For the text-containing cell, return its midpoint in (x, y) coordinate format. 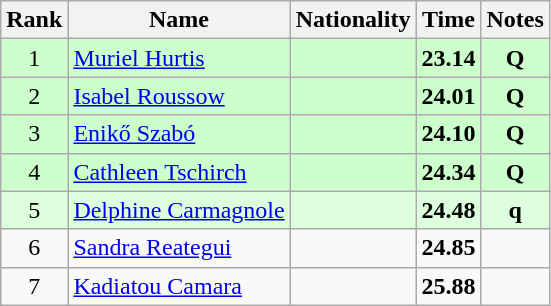
Sandra Reategui (179, 248)
Delphine Carmagnole (179, 210)
24.85 (448, 248)
6 (34, 248)
Nationality (353, 20)
7 (34, 286)
Time (448, 20)
4 (34, 172)
Name (179, 20)
2 (34, 96)
Isabel Roussow (179, 96)
Rank (34, 20)
Muriel Hurtis (179, 58)
Cathleen Tschirch (179, 172)
3 (34, 134)
24.34 (448, 172)
24.10 (448, 134)
25.88 (448, 286)
24.48 (448, 210)
1 (34, 58)
23.14 (448, 58)
q (515, 210)
Enikő Szabó (179, 134)
Notes (515, 20)
Kadiatou Camara (179, 286)
5 (34, 210)
24.01 (448, 96)
